Locate the cell with the specified text and output its (x, y) center coordinate. 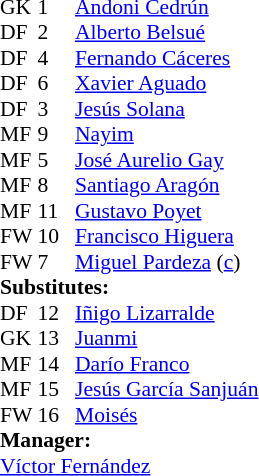
Darío Franco (166, 364)
11 (57, 211)
Miguel Pardeza (c) (166, 262)
10 (57, 237)
6 (57, 83)
José Aurelio Gay (166, 160)
12 (57, 313)
Jesús Solana (166, 109)
14 (57, 364)
9 (57, 135)
16 (57, 415)
Fernando Cáceres (166, 58)
Xavier Aguado (166, 83)
2 (57, 33)
5 (57, 160)
Santiago Aragón (166, 185)
3 (57, 109)
Jesús García Sanjuán (166, 389)
Juanmi (166, 339)
Gustavo Poyet (166, 211)
Nayim (166, 135)
Francisco Higuera (166, 237)
4 (57, 58)
15 (57, 389)
13 (57, 339)
GK (19, 339)
Iñigo Lizarralde (166, 313)
Moisés (166, 415)
Alberto Belsué (166, 33)
7 (57, 262)
8 (57, 185)
Manager: (129, 441)
Substitutes: (129, 287)
